Output the (x, y) coordinate of the center of the cell containing the given text.  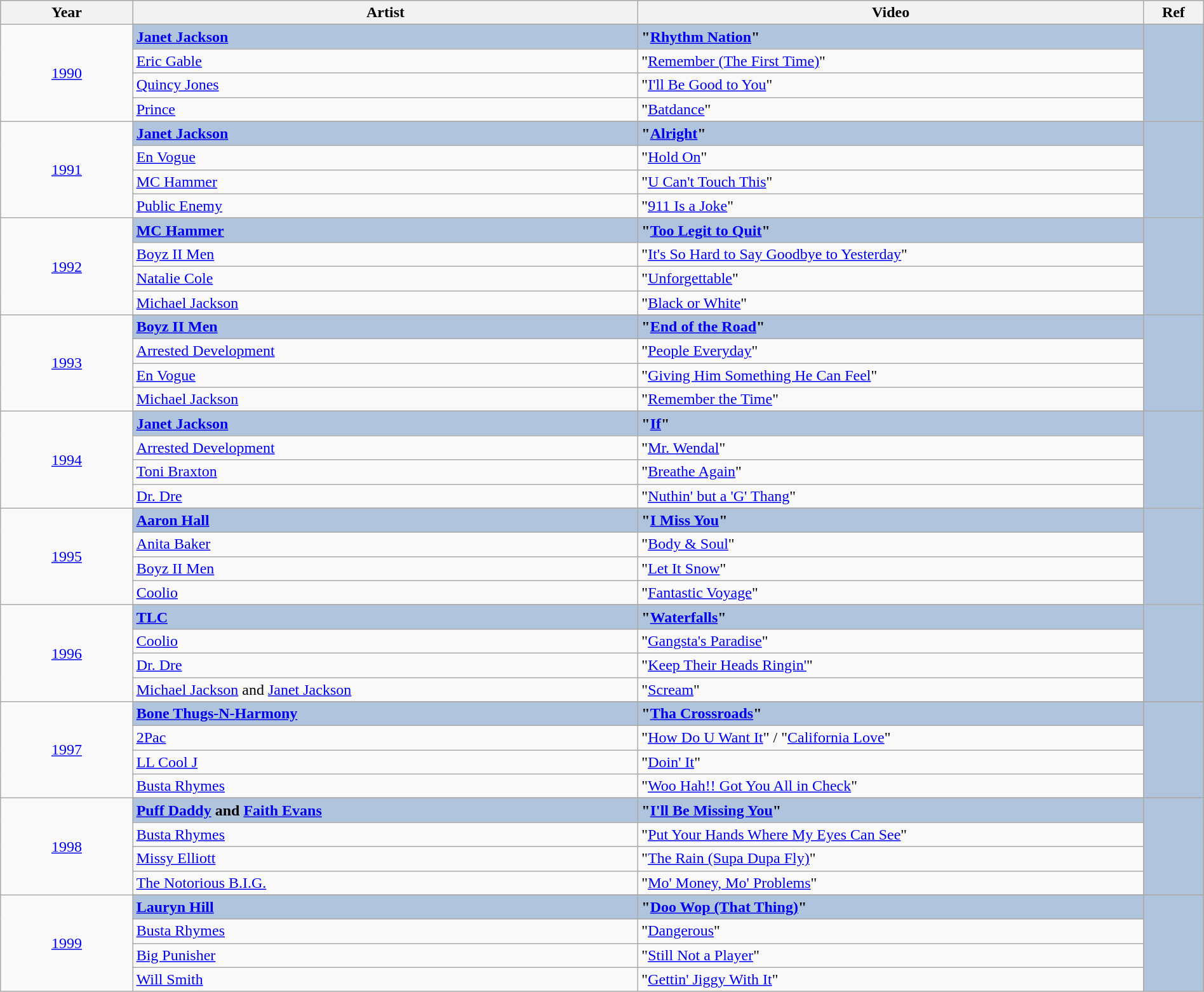
Toni Braxton (385, 472)
1995 (67, 556)
"Black or White" (891, 303)
1998 (67, 847)
1994 (67, 460)
Puff Daddy and Faith Evans (385, 810)
"Let It Snow" (891, 568)
1991 (67, 170)
"Alright" (891, 133)
"I Miss You" (891, 520)
Will Smith (385, 979)
Artist (385, 13)
"People Everyday" (891, 351)
"Put Your Hands Where My Eyes Can See" (891, 834)
"End of the Road" (891, 327)
Year (67, 13)
"Hold On" (891, 158)
Ref (1174, 13)
Public Enemy (385, 206)
1990 (67, 73)
Lauryn Hill (385, 907)
Missy Elliott (385, 859)
"It's So Hard to Say Goodbye to Yesterday" (891, 254)
Michael Jackson and Janet Jackson (385, 689)
"I'll Be Good to You" (891, 85)
"U Can't Touch This" (891, 182)
Quincy Jones (385, 85)
1993 (67, 363)
Big Punisher (385, 955)
Video (891, 13)
"Batdance" (891, 109)
"If" (891, 424)
The Notorious B.I.G. (385, 883)
"Giving Him Something He Can Feel" (891, 375)
"Scream" (891, 689)
"Woo Hah!! Got You All in Check" (891, 786)
"911 Is a Joke" (891, 206)
"Doin' It" (891, 762)
"How Do U Want It" / "California Love" (891, 738)
"Gettin' Jiggy With It" (891, 979)
"Nuthin' but a 'G' Thang" (891, 496)
"Keep Their Heads Ringin'" (891, 665)
Bone Thugs-N-Harmony (385, 714)
1996 (67, 653)
Eric Gable (385, 61)
"Mo' Money, Mo' Problems" (891, 883)
"Body & Soul" (891, 544)
"Remember the Time" (891, 399)
"Gangsta's Paradise" (891, 641)
2Pac (385, 738)
1999 (67, 943)
"Too Legit to Quit" (891, 230)
"Rhythm Nation" (891, 37)
"Still Not a Player" (891, 955)
"Tha Crossroads" (891, 714)
"Breathe Again" (891, 472)
"Unforgettable" (891, 278)
"Dangerous" (891, 931)
"The Rain (Supa Dupa Fly)" (891, 859)
"Remember (The First Time)" (891, 61)
"I'll Be Missing You" (891, 810)
1992 (67, 266)
LL Cool J (385, 762)
"Fantastic Voyage" (891, 593)
Anita Baker (385, 544)
"Doo Wop (That Thing)" (891, 907)
Aaron Hall (385, 520)
"Waterfalls" (891, 617)
"Mr. Wendal" (891, 448)
Natalie Cole (385, 278)
TLC (385, 617)
Prince (385, 109)
1997 (67, 750)
